Determine the [X, Y] coordinate at the center of the cell enclosing the given text.  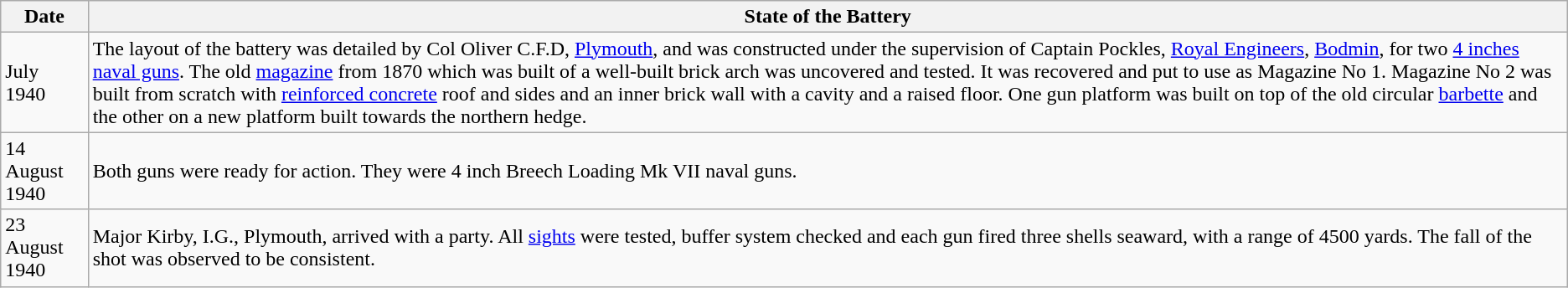
Date [44, 17]
14 August 1940 [44, 171]
July 1940 [44, 82]
23 August 1940 [44, 248]
State of the Battery [828, 17]
Both guns were ready for action. They were 4 inch Breech Loading Mk VII naval guns. [828, 171]
